Return (x, y) of the center of cell containing provided text 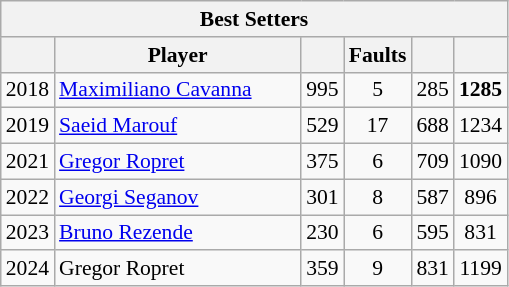
Bruno Rezende (178, 233)
2024 (28, 269)
Saeid Marouf (178, 126)
2022 (28, 197)
1285 (480, 90)
5 (378, 90)
Player (178, 55)
896 (480, 197)
709 (432, 162)
Maximiliano Cavanna (178, 90)
230 (322, 233)
995 (322, 90)
587 (432, 197)
1199 (480, 269)
285 (432, 90)
2018 (28, 90)
2019 (28, 126)
Faults (378, 55)
Best Setters (254, 19)
359 (322, 269)
1090 (480, 162)
375 (322, 162)
Georgi Seganov (178, 197)
2021 (28, 162)
1234 (480, 126)
8 (378, 197)
17 (378, 126)
529 (322, 126)
301 (322, 197)
2023 (28, 233)
9 (378, 269)
688 (432, 126)
595 (432, 233)
